Pinpoint the cell where the given text exists, returning its (x, y) midpoint coordinate. 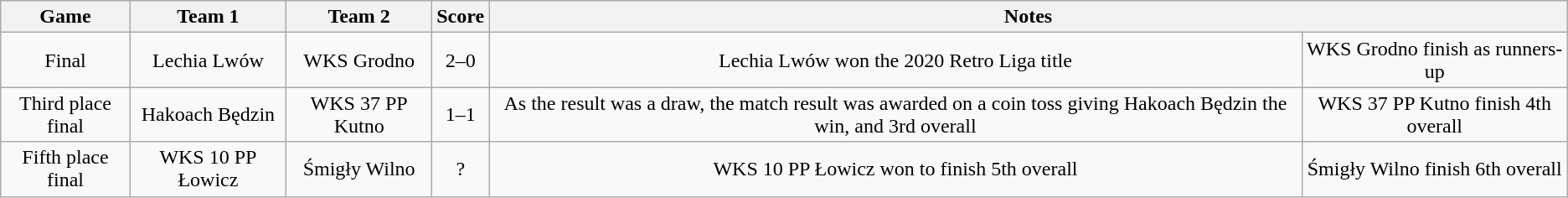
WKS Grodno (359, 60)
Third place final (65, 114)
As the result was a draw, the match result was awarded on a coin toss giving Hakoach Będzin the win, and 3rd overall (895, 114)
WKS Grodno finish as runners-up (1434, 60)
Lechia Lwów won the 2020 Retro Liga title (895, 60)
1–1 (461, 114)
WKS 37 PP Kutno finish 4th overall (1434, 114)
Śmigły Wilno (359, 169)
Hakoach Będzin (208, 114)
WKS 10 PP Łowicz won to finish 5th overall (895, 169)
Team 2 (359, 17)
Team 1 (208, 17)
Notes (1029, 17)
WKS 10 PP Łowicz (208, 169)
Game (65, 17)
Fifth place final (65, 169)
2–0 (461, 60)
Score (461, 17)
? (461, 169)
Śmigły Wilno finish 6th overall (1434, 169)
Lechia Lwów (208, 60)
WKS 37 PP Kutno (359, 114)
Final (65, 60)
